Scan for the cell matching the given text and deliver its [X, Y] coordinate at center. 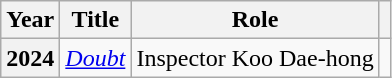
Year [30, 20]
2024 [30, 58]
Inspector Koo Dae-hong [255, 58]
Doubt [96, 58]
Role [255, 20]
Title [96, 20]
